Locate the cell with the specified text and output its [X, Y] center coordinate. 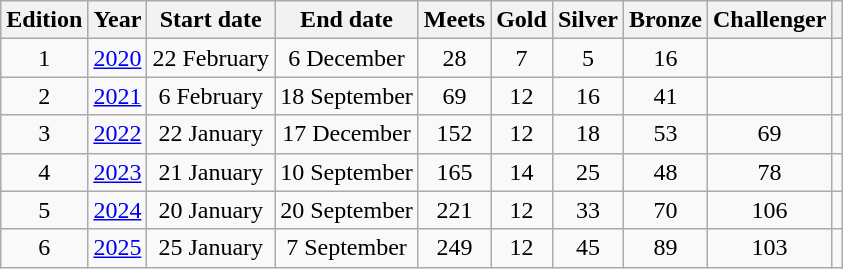
48 [665, 172]
Gold [522, 20]
2020 [118, 58]
103 [769, 248]
25 [588, 172]
28 [454, 58]
2023 [118, 172]
Silver [588, 20]
53 [665, 134]
70 [665, 210]
Meets [454, 20]
17 December [347, 134]
6 December [347, 58]
3 [44, 134]
165 [454, 172]
106 [769, 210]
33 [588, 210]
20 September [347, 210]
89 [665, 248]
6 [44, 248]
Bronze [665, 20]
End date [347, 20]
Start date [211, 20]
78 [769, 172]
25 January [211, 248]
22 January [211, 134]
2024 [118, 210]
41 [665, 96]
22 February [211, 58]
10 September [347, 172]
45 [588, 248]
2022 [118, 134]
2021 [118, 96]
6 February [211, 96]
2025 [118, 248]
7 September [347, 248]
249 [454, 248]
21 January [211, 172]
20 January [211, 210]
18 [588, 134]
152 [454, 134]
Challenger [769, 20]
Edition [44, 20]
221 [454, 210]
Year [118, 20]
2 [44, 96]
1 [44, 58]
18 September [347, 96]
4 [44, 172]
7 [522, 58]
14 [522, 172]
